Locate the cell with the specified text and output its [x, y] center coordinate. 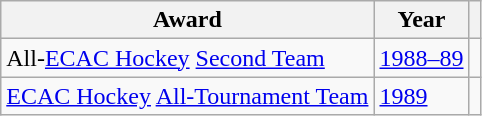
All-ECAC Hockey Second Team [188, 58]
Award [188, 20]
1988–89 [422, 58]
ECAC Hockey All-Tournament Team [188, 96]
Year [422, 20]
1989 [422, 96]
